Return [X, Y] of the center of cell containing provided text 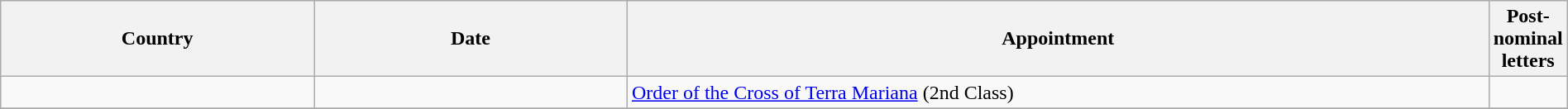
Post-nominal letters [1528, 39]
Appointment [1058, 39]
Date [471, 39]
Order of the Cross of Terra Mariana (2nd Class) [1058, 92]
Country [157, 39]
